Extract the (x, y) coordinate from the center of the cell holding the provided text.  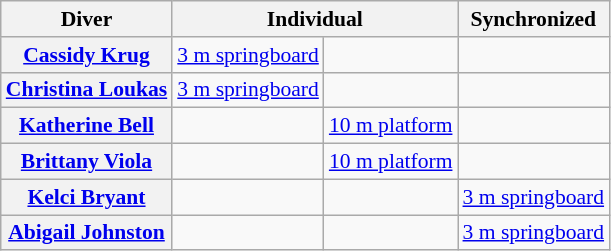
Synchronized (534, 19)
Abigail Johnston (86, 233)
Brittany Viola (86, 162)
Individual (314, 19)
Christina Loukas (86, 90)
Cassidy Krug (86, 55)
Katherine Bell (86, 126)
Kelci Bryant (86, 197)
Diver (86, 19)
